Determine the (X, Y) coordinate at the center of the cell enclosing the given text.  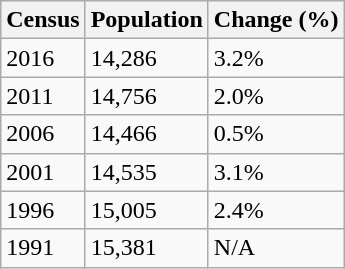
0.5% (276, 134)
1991 (43, 248)
Population (146, 20)
14,466 (146, 134)
15,005 (146, 210)
3.2% (276, 58)
14,756 (146, 96)
N/A (276, 248)
14,535 (146, 172)
Census (43, 20)
14,286 (146, 58)
2.0% (276, 96)
3.1% (276, 172)
15,381 (146, 248)
2001 (43, 172)
2006 (43, 134)
1996 (43, 210)
2011 (43, 96)
Change (%) (276, 20)
2016 (43, 58)
2.4% (276, 210)
